Provide the [X, Y] coordinate of the cell's center where the given text is located.  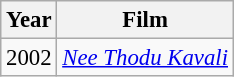
2002 [29, 58]
Year [29, 20]
Film [145, 20]
Nee Thodu Kavali [145, 58]
